Scan for the cell matching the given text and deliver its [x, y] coordinate at center. 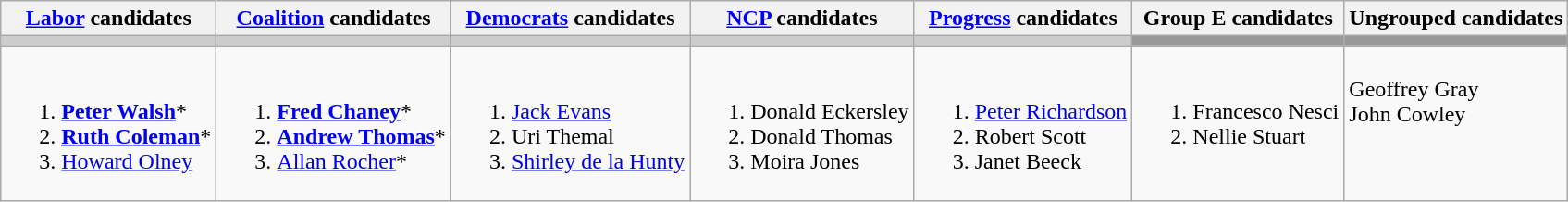
Francesco NesciNellie Stuart [1238, 124]
Coalition candidates [334, 19]
Ungrouped candidates [1456, 19]
Peter RichardsonRobert ScottJanet Beeck [1023, 124]
Jack EvansUri ThemalShirley de la Hunty [570, 124]
Geoffrey Gray John Cowley [1456, 124]
Progress candidates [1023, 19]
Donald EckersleyDonald ThomasMoira Jones [802, 124]
Peter Walsh*Ruth Coleman*Howard Olney [109, 124]
Fred Chaney*Andrew Thomas*Allan Rocher* [334, 124]
NCP candidates [802, 19]
Labor candidates [109, 19]
Democrats candidates [570, 19]
Group E candidates [1238, 19]
